Determine the [X, Y] coordinate at the center of the cell enclosing the given text.  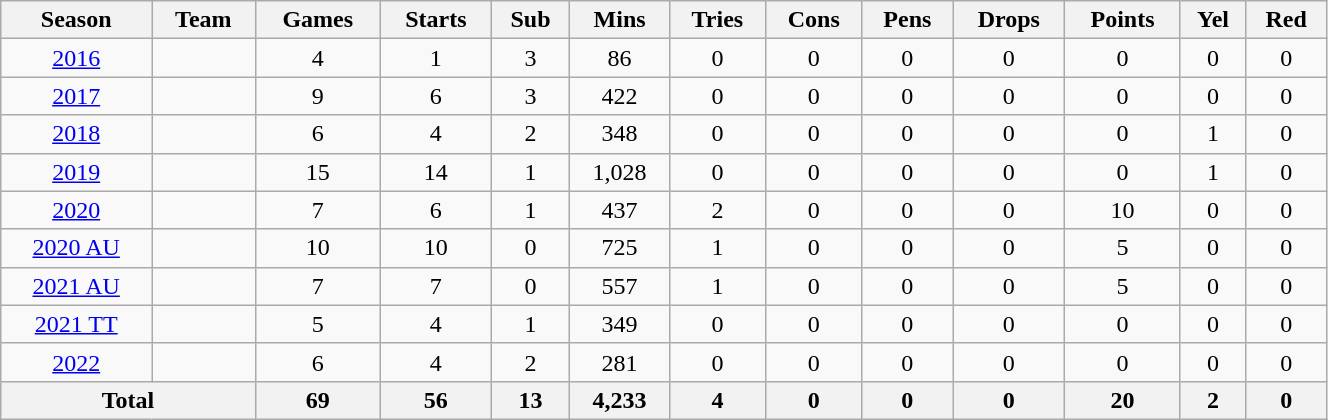
14 [436, 172]
557 [620, 286]
Mins [620, 20]
Points [1122, 20]
69 [318, 400]
Pens [908, 20]
2016 [76, 58]
Games [318, 20]
Yel [1213, 20]
9 [318, 96]
56 [436, 400]
Cons [814, 20]
2021 AU [76, 286]
Starts [436, 20]
348 [620, 134]
2022 [76, 362]
4,233 [620, 400]
Sub [530, 20]
349 [620, 324]
Red [1286, 20]
2019 [76, 172]
725 [620, 248]
Drops [1009, 20]
86 [620, 58]
20 [1122, 400]
Tries [717, 20]
2020 [76, 210]
15 [318, 172]
2021 TT [76, 324]
1,028 [620, 172]
437 [620, 210]
281 [620, 362]
Team [204, 20]
Season [76, 20]
422 [620, 96]
Total [128, 400]
13 [530, 400]
2017 [76, 96]
2018 [76, 134]
2020 AU [76, 248]
